Locate the cell with the specified text and output its [X, Y] center coordinate. 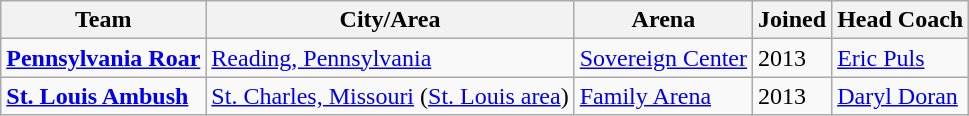
Team [104, 20]
Eric Puls [900, 58]
Pennsylvania Roar [104, 58]
Reading, Pennsylvania [390, 58]
Family Arena [663, 96]
Sovereign Center [663, 58]
St. Charles, Missouri (St. Louis area) [390, 96]
Joined [792, 20]
St. Louis Ambush [104, 96]
Daryl Doran [900, 96]
Arena [663, 20]
City/Area [390, 20]
Head Coach [900, 20]
